Pinpoint the cell where the given text exists, returning its (X, Y) midpoint coordinate. 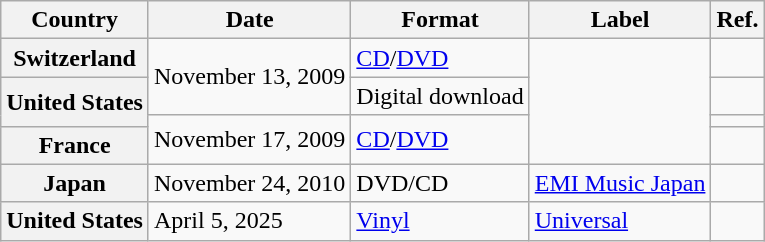
Japan (75, 183)
April 5, 2025 (249, 221)
Ref. (738, 20)
November 24, 2010 (249, 183)
November 13, 2009 (249, 77)
Format (440, 20)
Country (75, 20)
Vinyl (440, 221)
Date (249, 20)
Label (620, 20)
November 17, 2009 (249, 140)
Universal (620, 221)
Switzerland (75, 58)
EMI Music Japan (620, 183)
France (75, 145)
Digital download (440, 96)
DVD/CD (440, 183)
